Detect which cell encompasses the target text, then output its [x, y] center coordinate. 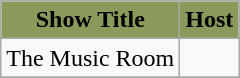
Show Title [90, 20]
The Music Room [90, 58]
Host [210, 20]
